Return the (x, y) coordinate for the center point of the cell that contains the specified text.  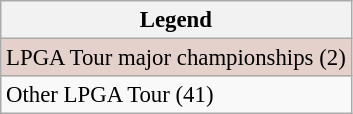
LPGA Tour major championships (2) (176, 58)
Legend (176, 20)
Other LPGA Tour (41) (176, 95)
